Capture the cell that displays the provided text and extract its [x, y] central coordinate. 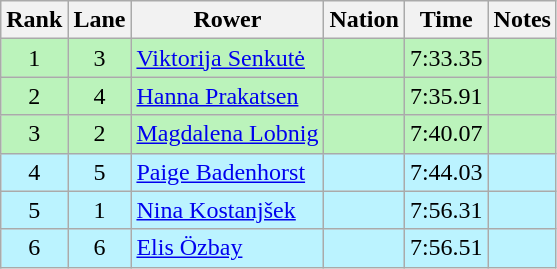
7:56.31 [446, 210]
Nation [364, 20]
Hanna Prakatsen [228, 96]
Time [446, 20]
7:33.35 [446, 58]
Paige Badenhorst [228, 172]
Lane [100, 20]
Nina Kostanjšek [228, 210]
Viktorija Senkutė [228, 58]
Magdalena Lobnig [228, 134]
7:40.07 [446, 134]
Rower [228, 20]
Rank [34, 20]
7:44.03 [446, 172]
7:56.51 [446, 248]
Elis Özbay [228, 248]
7:35.91 [446, 96]
Notes [522, 20]
